Provide the [x, y] coordinate of the cell's center where the given text is located.  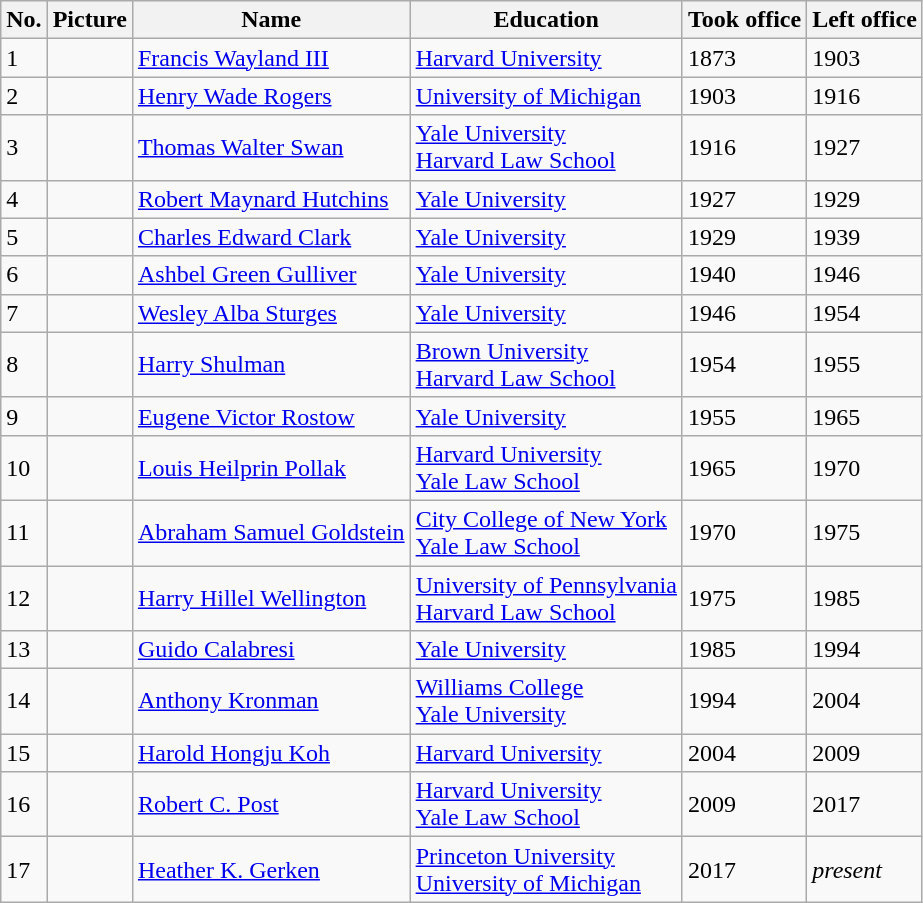
Brown UniversityHarvard Law School [546, 364]
1873 [744, 58]
6 [24, 275]
Charles Edward Clark [271, 237]
Education [546, 20]
Francis Wayland III [271, 58]
Eugene Victor Rostow [271, 416]
University of Michigan [546, 96]
Robert Maynard Hutchins [271, 199]
Harold Hongju Koh [271, 753]
12 [24, 598]
15 [24, 753]
2 [24, 96]
9 [24, 416]
City College of New YorkYale Law School [546, 532]
Harry Shulman [271, 364]
Louis Heilprin Pollak [271, 468]
13 [24, 650]
Left office [865, 20]
3 [24, 148]
1940 [744, 275]
Name [271, 20]
17 [24, 870]
10 [24, 468]
Wesley Alba Sturges [271, 313]
Williams CollegeYale University [546, 702]
Robert C. Post [271, 804]
8 [24, 364]
Abraham Samuel Goldstein [271, 532]
Anthony Kronman [271, 702]
Thomas Walter Swan [271, 148]
Took office [744, 20]
Yale UniversityHarvard Law School [546, 148]
4 [24, 199]
Harry Hillel Wellington [271, 598]
Ashbel Green Gulliver [271, 275]
14 [24, 702]
University of PennsylvaniaHarvard Law School [546, 598]
1 [24, 58]
Princeton UniversityUniversity of Michigan [546, 870]
Henry Wade Rogers [271, 96]
1939 [865, 237]
Picture [90, 20]
7 [24, 313]
11 [24, 532]
present [865, 870]
Guido Calabresi [271, 650]
5 [24, 237]
16 [24, 804]
No. [24, 20]
Heather K. Gerken [271, 870]
